For the text-containing cell, return its midpoint in [x, y] coordinate format. 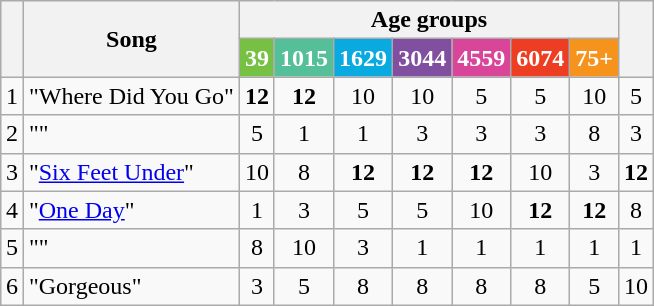
39 [256, 58]
2 [12, 134]
"One Day" [131, 210]
6074 [540, 58]
Song [131, 39]
1015 [304, 58]
75+ [594, 58]
1629 [364, 58]
6 [12, 286]
Age groups [428, 20]
3044 [422, 58]
"Gorgeous" [131, 286]
"Where Did You Go" [131, 96]
4 [12, 210]
"Six Feet Under" [131, 172]
4559 [482, 58]
